From the cell containing the given text, extract its center point as [X, Y] coordinate. 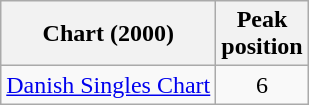
Chart (2000) [108, 34]
6 [262, 85]
Peakposition [262, 34]
Danish Singles Chart [108, 85]
